Search for the cell housing the specified text and yield its [x, y] center coordinate. 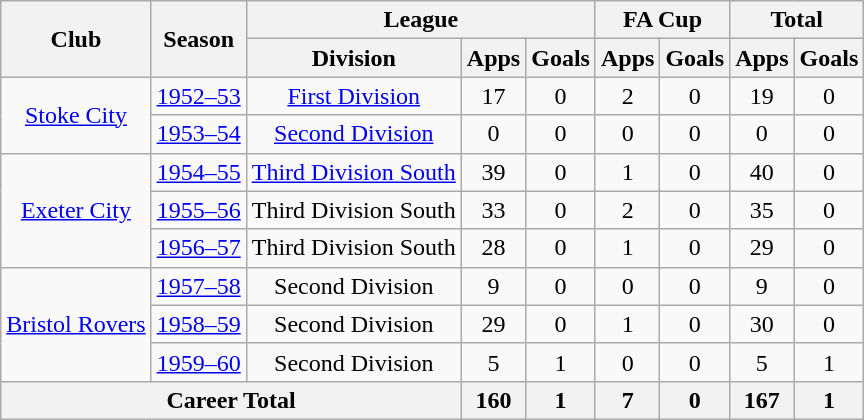
Club [76, 39]
19 [762, 96]
167 [762, 400]
Stoke City [76, 115]
1953–54 [198, 134]
35 [762, 210]
Season [198, 39]
1952–53 [198, 96]
League [420, 20]
1957–58 [198, 286]
28 [493, 248]
40 [762, 172]
30 [762, 324]
FA Cup [662, 20]
17 [493, 96]
Career Total [232, 400]
1954–55 [198, 172]
160 [493, 400]
First Division [354, 96]
1959–60 [198, 362]
Bristol Rovers [76, 324]
1956–57 [198, 248]
Division [354, 58]
7 [627, 400]
Exeter City [76, 210]
33 [493, 210]
39 [493, 172]
1958–59 [198, 324]
Total [797, 20]
1955–56 [198, 210]
